For the text-containing cell, return its midpoint in (x, y) coordinate format. 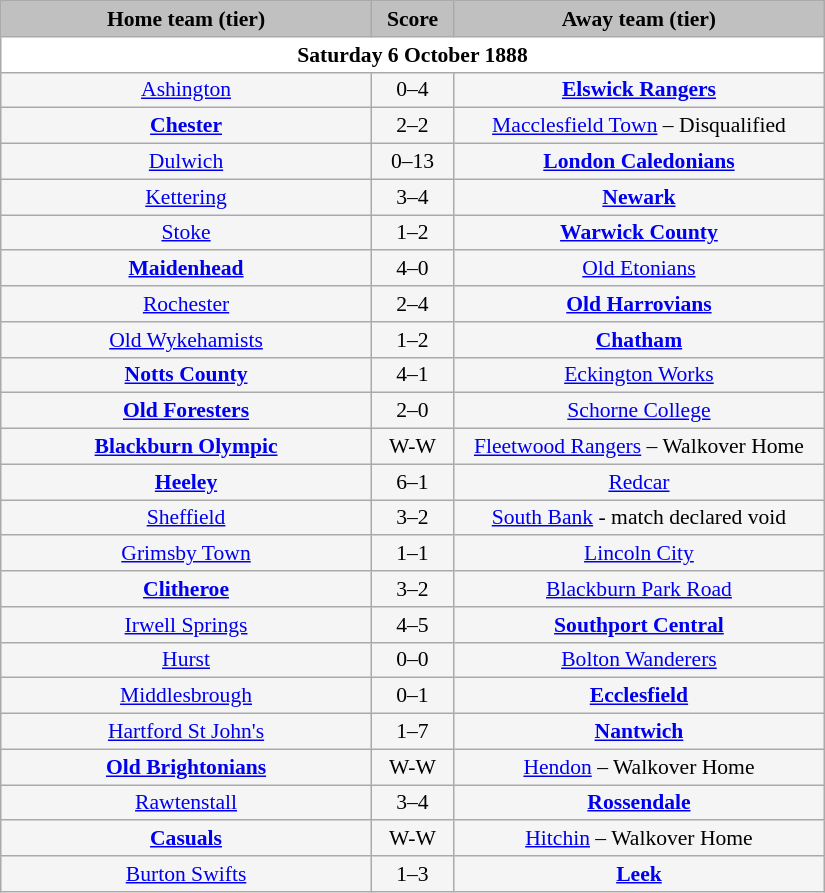
Newark (640, 197)
South Bank - match declared void (640, 518)
Warwick County (640, 233)
Ashington (186, 90)
Fleetwood Rangers – Walkover Home (640, 447)
0–1 (412, 696)
Rossendale (640, 803)
Southport Central (640, 625)
6–1 (412, 482)
Score (412, 19)
Elswick Rangers (640, 90)
Old Wykehamists (186, 340)
Away team (tier) (640, 19)
0–0 (412, 660)
Rawtenstall (186, 803)
1–1 (412, 554)
Middlesbrough (186, 696)
4–5 (412, 625)
Old Etonians (640, 269)
Blackburn Olympic (186, 447)
Redcar (640, 482)
Stoke (186, 233)
Schorne College (640, 411)
Notts County (186, 375)
Heeley (186, 482)
Blackburn Park Road (640, 589)
0–13 (412, 162)
Bolton Wanderers (640, 660)
London Caledonians (640, 162)
Irwell Springs (186, 625)
Burton Swifts (186, 874)
2–0 (412, 411)
2–4 (412, 304)
Casuals (186, 839)
Saturday 6 October 1888 (413, 55)
Hurst (186, 660)
Kettering (186, 197)
1–3 (412, 874)
Grimsby Town (186, 554)
Dulwich (186, 162)
Maidenhead (186, 269)
Rochester (186, 304)
Chester (186, 126)
Chatham (640, 340)
Sheffield (186, 518)
Old Harrovians (640, 304)
1–7 (412, 732)
Ecclesfield (640, 696)
Hartford St John's (186, 732)
Lincoln City (640, 554)
Old Brightonians (186, 767)
Eckington Works (640, 375)
Hendon – Walkover Home (640, 767)
2–2 (412, 126)
0–4 (412, 90)
Nantwich (640, 732)
4–1 (412, 375)
4–0 (412, 269)
Leek (640, 874)
Hitchin – Walkover Home (640, 839)
Old Foresters (186, 411)
Clitheroe (186, 589)
Macclesfield Town – Disqualified (640, 126)
Home team (tier) (186, 19)
